Search for the cell housing the specified text and yield its (x, y) center coordinate. 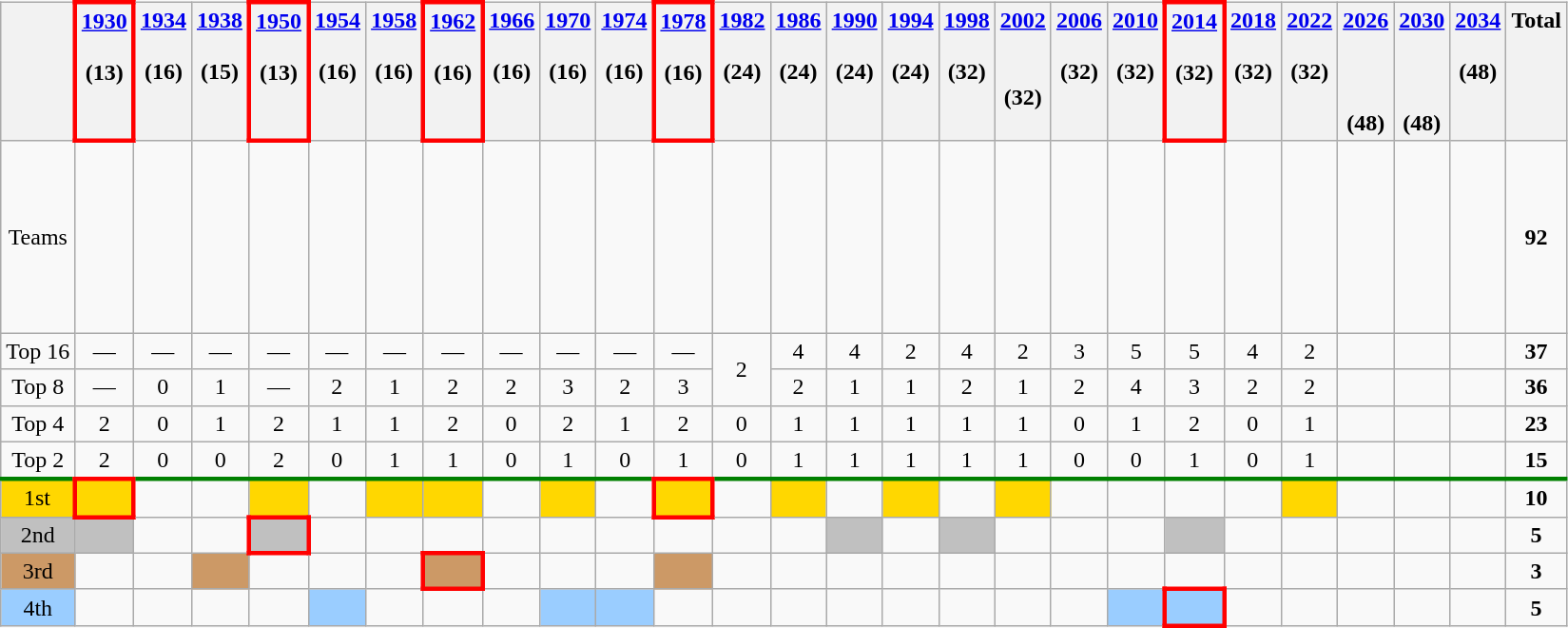
Top 16 (38, 351)
2034 (48) (1478, 71)
1998 (32) (966, 71)
1994 (24) (911, 71)
2nd (38, 535)
2026 (48) (1365, 71)
2002 (32) (1023, 71)
Top 8 (38, 387)
36 (1537, 387)
1st (38, 499)
1970 (16) (569, 71)
1950 (13) (279, 71)
Top 2 (38, 461)
1934 (16) (164, 71)
1974 (16) (626, 71)
1958 (16) (396, 71)
1986 (24) (799, 71)
15 (1537, 461)
1966 (16) (512, 71)
3rd (38, 571)
2010 (32) (1135, 71)
1938 (15) (221, 71)
2022 (32) (1310, 71)
1990 (24) (854, 71)
Total (1537, 71)
2014 (32) (1194, 71)
1978 (16) (683, 71)
2006 (32) (1078, 71)
1930 (13) (105, 71)
37 (1537, 351)
1962 (16) (453, 71)
92 (1537, 237)
Teams (38, 237)
2018 (32) (1253, 71)
Top 4 (38, 423)
1954 (16) (337, 71)
2030 (48) (1423, 71)
1982 (24) (742, 71)
4th (38, 607)
10 (1537, 499)
23 (1537, 423)
